Scan for the cell matching the given text and deliver its [X, Y] coordinate at center. 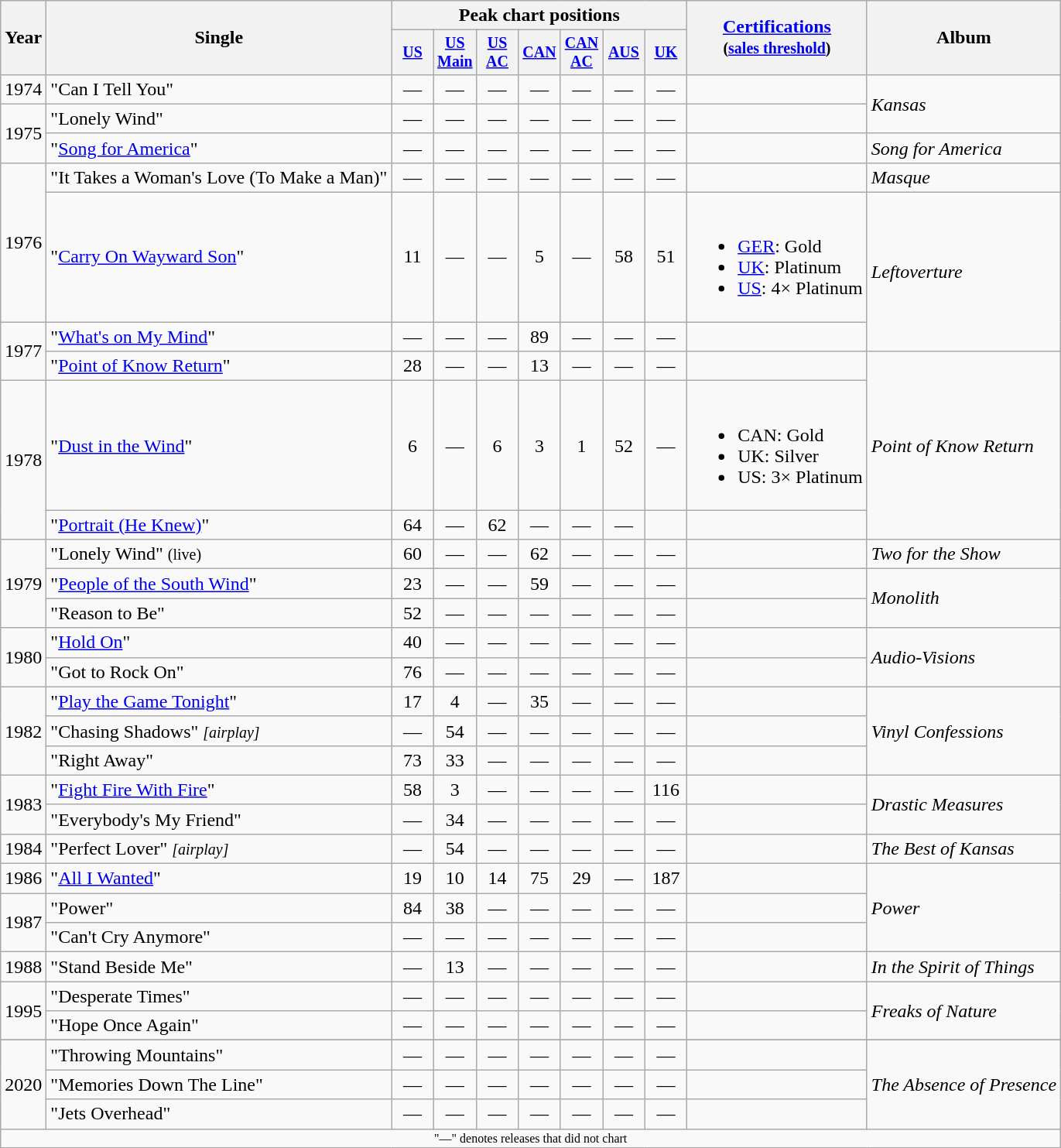
1982 [23, 731]
"—" denotes releases that did not chart [531, 1138]
US AC [497, 53]
19 [412, 879]
In the Spirit of Things [963, 967]
1984 [23, 848]
Freaks of Nature [963, 1011]
"Lonely Wind" [219, 118]
US Main [455, 53]
Masque [963, 177]
40 [412, 643]
"Fight Fire With Fire" [219, 790]
"Perfect Lover" [airplay] [219, 848]
2020 [23, 1085]
73 [412, 760]
1983 [23, 804]
"Play the Game Tonight" [219, 701]
75 [539, 879]
"All I Wanted" [219, 879]
"Can't Cry Anymore" [219, 937]
34 [455, 819]
Certifications(sales threshold) [777, 38]
51 [666, 257]
US [412, 53]
Year [23, 38]
23 [412, 584]
4 [455, 701]
"Jets Overhead" [219, 1114]
"Throwing Mountains" [219, 1055]
"Point of Know Return" [219, 366]
Monolith [963, 598]
64 [412, 525]
1988 [23, 967]
"Reason to Be" [219, 613]
Song for America [963, 148]
89 [539, 337]
10 [455, 879]
The Absence of Presence [963, 1085]
UK [666, 53]
"Hope Once Again" [219, 1026]
CAN: GoldUK: SilverUS: 3× Platinum [777, 446]
1977 [23, 351]
1978 [23, 460]
Peak chart positions [539, 15]
GER: GoldUK: PlatinumUS: 4× Platinum [777, 257]
1995 [23, 1011]
"Dust in the Wind" [219, 446]
1976 [23, 242]
76 [412, 672]
"Carry On Wayward Son" [219, 257]
"Song for America" [219, 148]
1979 [23, 584]
35 [539, 701]
"It Takes a Woman's Love (To Make a Man)" [219, 177]
1986 [23, 879]
"Right Away" [219, 760]
187 [666, 879]
Audio-Visions [963, 657]
14 [497, 879]
"Hold On" [219, 643]
33 [455, 760]
The Best of Kansas [963, 848]
38 [455, 908]
60 [412, 554]
CAN [539, 53]
1980 [23, 657]
1 [581, 446]
Album [963, 38]
AUS [624, 53]
"Lonely Wind" (live) [219, 554]
Drastic Measures [963, 804]
1975 [23, 133]
Kansas [963, 104]
1987 [23, 923]
116 [666, 790]
"Desperate Times" [219, 996]
CAN AC [581, 53]
"Chasing Shadows" [airplay] [219, 731]
17 [412, 701]
"What's on My Mind" [219, 337]
"Got to Rock On" [219, 672]
Leftoverture [963, 272]
1974 [23, 89]
Two for the Show [963, 554]
84 [412, 908]
28 [412, 366]
"Portrait (He Knew)" [219, 525]
"People of the South Wind" [219, 584]
Point of Know Return [963, 446]
"Can I Tell You" [219, 89]
59 [539, 584]
11 [412, 257]
Vinyl Confessions [963, 731]
"Memories Down The Line" [219, 1085]
5 [539, 257]
"Stand Beside Me" [219, 967]
"Power" [219, 908]
29 [581, 879]
Single [219, 38]
Power [963, 908]
"Everybody's My Friend" [219, 819]
